Extract the (x, y) coordinate from the center of the cell holding the provided text.  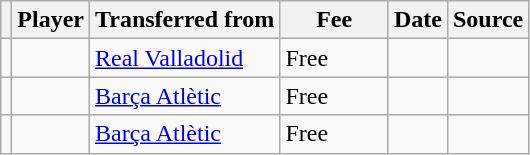
Real Valladolid (185, 58)
Player (51, 20)
Transferred from (185, 20)
Date (418, 20)
Source (488, 20)
Fee (334, 20)
